Identify which cell holds the provided text, then report its (x, y) central coordinate. 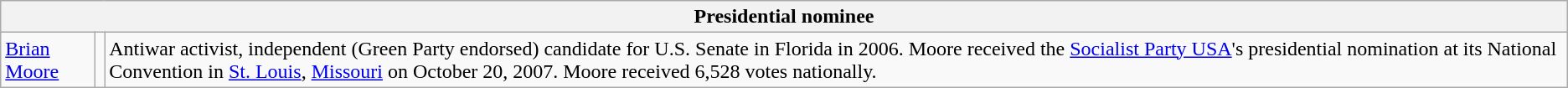
Presidential nominee (784, 17)
Brian Moore (49, 60)
